Find where the given text appears and provide that cell's center as (x, y) coordinate. 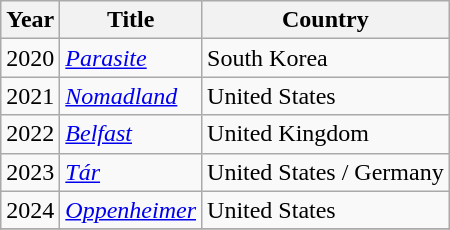
Year (30, 20)
United Kingdom (326, 134)
South Korea (326, 58)
Oppenheimer (131, 210)
2021 (30, 96)
Tár (131, 172)
Title (131, 20)
2022 (30, 134)
Belfast (131, 134)
2020 (30, 58)
Parasite (131, 58)
2023 (30, 172)
2024 (30, 210)
United States / Germany (326, 172)
Country (326, 20)
Nomadland (131, 96)
